From the cell containing the given text, extract its center point as [X, Y] coordinate. 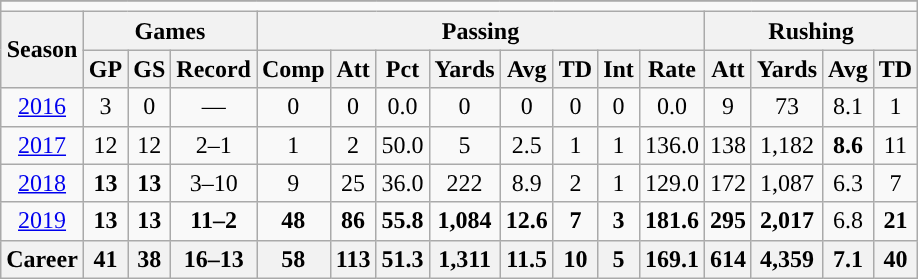
8.9 [526, 183]
1,087 [786, 183]
Games [170, 31]
129.0 [672, 183]
169.1 [672, 259]
113 [353, 259]
Rate [672, 69]
1,084 [464, 221]
8.6 [848, 145]
58 [293, 259]
138 [728, 145]
1,311 [464, 259]
2016 [42, 107]
2,017 [786, 221]
222 [464, 183]
GS [150, 69]
Career [42, 259]
38 [150, 259]
Pct [402, 69]
73 [786, 107]
40 [895, 259]
Passing [480, 31]
86 [353, 221]
1,182 [786, 145]
6.3 [848, 183]
6.8 [848, 221]
Rushing [810, 31]
Season [42, 50]
2017 [42, 145]
Int [619, 69]
614 [728, 259]
295 [728, 221]
21 [895, 221]
2–1 [214, 145]
16–13 [214, 259]
172 [728, 183]
8.1 [848, 107]
3–10 [214, 183]
7.1 [848, 259]
51.3 [402, 259]
48 [293, 221]
55.8 [402, 221]
2018 [42, 183]
Record [214, 69]
136.0 [672, 145]
11.5 [526, 259]
4,359 [786, 259]
181.6 [672, 221]
10 [575, 259]
50.0 [402, 145]
2019 [42, 221]
— [214, 107]
GP [105, 69]
11 [895, 145]
2.5 [526, 145]
11–2 [214, 221]
36.0 [402, 183]
12.6 [526, 221]
Comp [293, 69]
25 [353, 183]
41 [105, 259]
